Identify which cell holds the provided text, then report its (x, y) central coordinate. 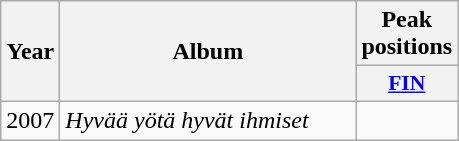
Hyvää yötä hyvät ihmiset (208, 120)
Album (208, 52)
2007 (30, 120)
FIN (407, 84)
Peak positions (407, 34)
Year (30, 52)
